Locate the cell with the specified text and output its [X, Y] center coordinate. 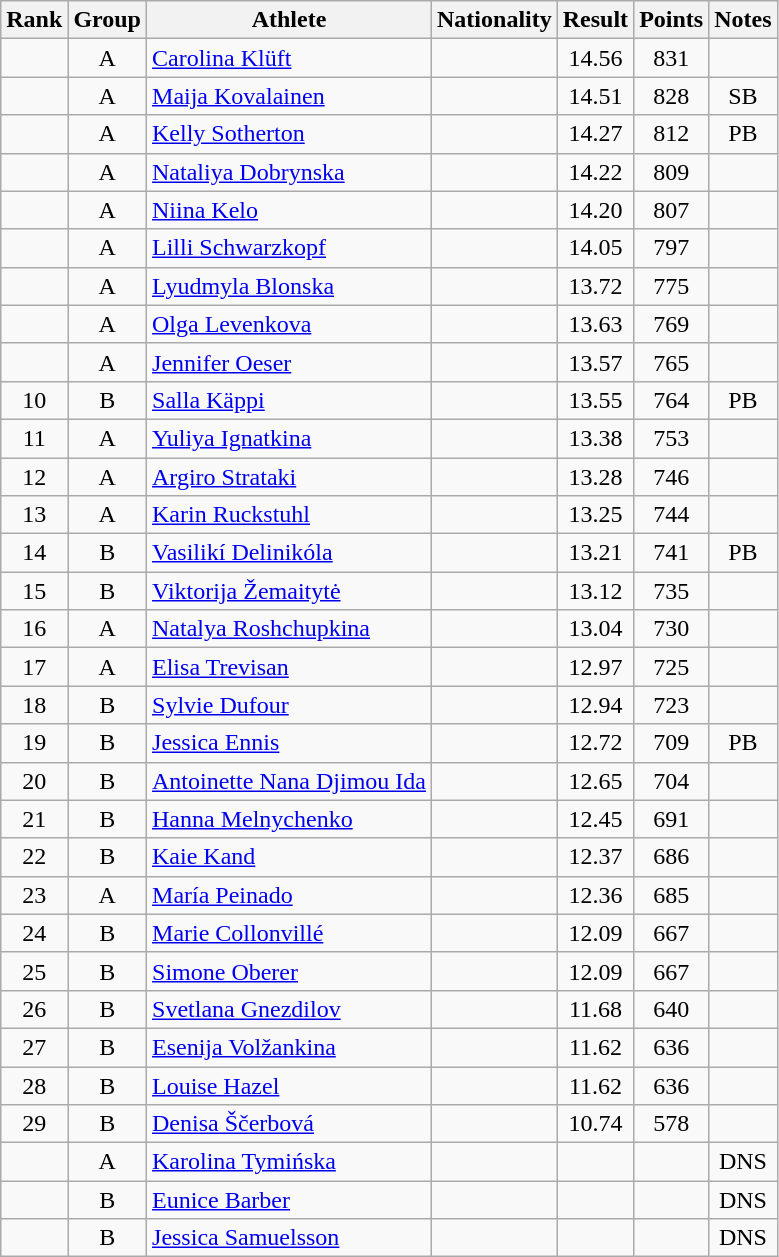
Hanna Melnychenko [290, 819]
24 [34, 933]
14.51 [595, 96]
Svetlana Gnezdilov [290, 1009]
12.37 [595, 857]
11.68 [595, 1009]
13.28 [595, 477]
807 [672, 210]
27 [34, 1047]
709 [672, 743]
Viktorija Žemaitytė [290, 591]
13.63 [595, 324]
723 [672, 705]
14.27 [595, 134]
Olga Levenkova [290, 324]
Eunice Barber [290, 1200]
Points [672, 20]
Denisa Ščerbová [290, 1124]
12.65 [595, 781]
13 [34, 515]
13.72 [595, 286]
13.12 [595, 591]
10.74 [595, 1124]
13.38 [595, 438]
19 [34, 743]
831 [672, 58]
14.20 [595, 210]
23 [34, 895]
29 [34, 1124]
13.04 [595, 629]
21 [34, 819]
Kelly Sotherton [290, 134]
769 [672, 324]
12.45 [595, 819]
13.55 [595, 400]
Louise Hazel [290, 1085]
Karolina Tymińska [290, 1162]
Esenija Volžankina [290, 1047]
13.57 [595, 362]
765 [672, 362]
741 [672, 553]
17 [34, 667]
735 [672, 591]
828 [672, 96]
685 [672, 895]
14.22 [595, 172]
764 [672, 400]
Carolina Klüft [290, 58]
25 [34, 971]
Yuliya Ignatkina [290, 438]
Nationality [495, 20]
Lyudmyla Blonska [290, 286]
18 [34, 705]
809 [672, 172]
Jessica Samuelsson [290, 1238]
691 [672, 819]
Lilli Schwarzkopf [290, 248]
Marie Collonvillé [290, 933]
Natalya Roshchupkina [290, 629]
20 [34, 781]
26 [34, 1009]
725 [672, 667]
Karin Ruckstuhl [290, 515]
Jessica Ennis [290, 743]
Niina Kelo [290, 210]
María Peinado [290, 895]
Salla Käppi [290, 400]
12.94 [595, 705]
746 [672, 477]
14 [34, 553]
12.97 [595, 667]
13.21 [595, 553]
14.05 [595, 248]
Elisa Trevisan [290, 667]
15 [34, 591]
22 [34, 857]
578 [672, 1124]
Group [108, 20]
640 [672, 1009]
Notes [743, 20]
704 [672, 781]
Rank [34, 20]
Kaie Kand [290, 857]
797 [672, 248]
11 [34, 438]
686 [672, 857]
Jennifer Oeser [290, 362]
Athlete [290, 20]
12.72 [595, 743]
812 [672, 134]
12 [34, 477]
Sylvie Dufour [290, 705]
Simone Oberer [290, 971]
14.56 [595, 58]
Maija Kovalainen [290, 96]
16 [34, 629]
744 [672, 515]
Antoinette Nana Djimou Ida [290, 781]
10 [34, 400]
Argiro Strataki [290, 477]
Vasilikí Delinikóla [290, 553]
730 [672, 629]
Result [595, 20]
SB [743, 96]
28 [34, 1085]
12.36 [595, 895]
13.25 [595, 515]
753 [672, 438]
Nataliya Dobrynska [290, 172]
775 [672, 286]
